Return [x, y] of the center of cell containing provided text 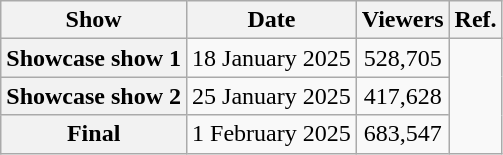
417,628 [402, 96]
Show [94, 20]
Ref. [476, 20]
1 February 2025 [272, 134]
Showcase show 1 [94, 58]
Viewers [402, 20]
528,705 [402, 58]
Showcase show 2 [94, 96]
Date [272, 20]
25 January 2025 [272, 96]
Final [94, 134]
683,547 [402, 134]
18 January 2025 [272, 58]
